Capture the cell that displays the provided text and extract its (X, Y) central coordinate. 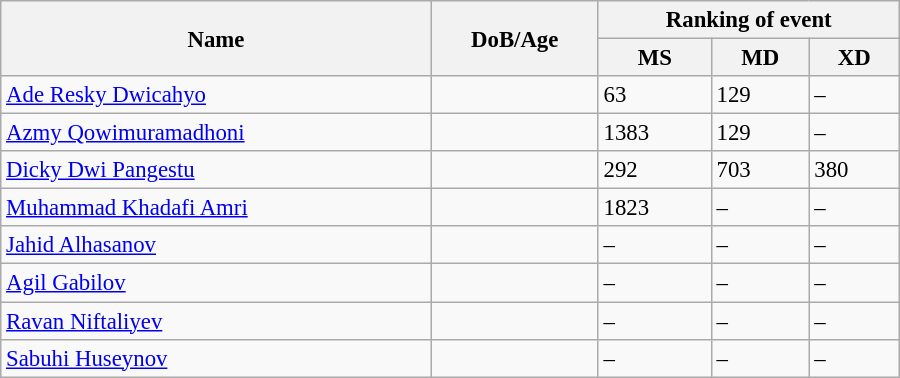
Name (216, 38)
MD (760, 58)
63 (654, 95)
1823 (654, 208)
Muhammad Khadafi Amri (216, 208)
Jahid Alhasanov (216, 245)
Ravan Niftaliyev (216, 321)
Sabuhi Huseynov (216, 358)
1383 (654, 133)
380 (854, 170)
Agil Gabilov (216, 283)
DoB/Age (514, 38)
MS (654, 58)
Dicky Dwi Pangestu (216, 170)
Azmy Qowimuramadhoni (216, 133)
Ranking of event (748, 20)
703 (760, 170)
292 (654, 170)
XD (854, 58)
Ade Resky Dwicahyo (216, 95)
